Identify which cell holds the provided text, then report its [X, Y] central coordinate. 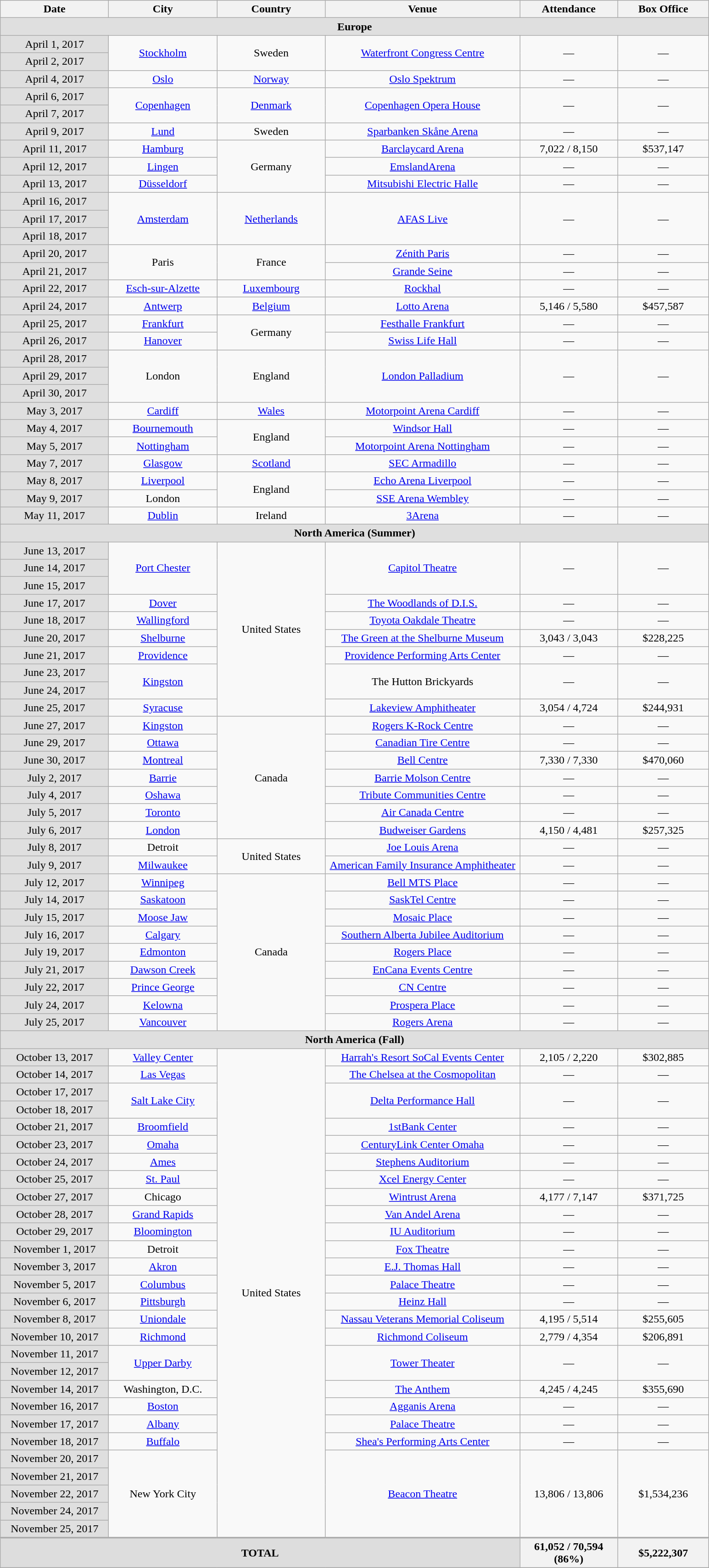
The Hutton Brickyards [423, 681]
London Palladium [423, 376]
October 25, 2017 [55, 1179]
$5,222,307 [664, 1552]
Richmond [163, 1337]
June 24, 2017 [55, 690]
November 5, 2017 [55, 1284]
October 14, 2017 [55, 1075]
$228,225 [664, 638]
May 8, 2017 [55, 480]
Lakeview Amphitheater [423, 708]
Barrie Molson Centre [423, 778]
November 11, 2017 [55, 1354]
4,150 / 4,481 [569, 830]
April 22, 2017 [55, 289]
July 16, 2017 [55, 935]
Oslo Spektrum [423, 79]
Uniondale [163, 1319]
May 3, 2017 [55, 411]
Syracuse [163, 708]
$355,690 [664, 1389]
October 21, 2017 [55, 1127]
Rockhal [423, 289]
Grand Rapids [163, 1214]
June 17, 2017 [55, 603]
Broomfield [163, 1127]
Lingen [163, 166]
13,806 / 13,806 [569, 1494]
Las Vegas [163, 1075]
Shea's Performing Arts Center [423, 1441]
CenturyLink Center Omaha [423, 1144]
Barclaycard Arena [423, 149]
November 1, 2017 [55, 1249]
New York City [163, 1494]
$1,534,236 [664, 1494]
5,146 / 5,580 [569, 306]
Prince George [163, 987]
Prospera Place [423, 1004]
Calgary [163, 935]
October 23, 2017 [55, 1144]
EnCana Events Centre [423, 970]
Düsseldorf [163, 184]
Netherlands [271, 218]
April 26, 2017 [55, 341]
Saskatoon [163, 900]
The Green at the Shelburne Museum [423, 638]
Dublin [163, 516]
Europe [355, 27]
St. Paul [163, 1179]
The Chelsea at the Cosmopolitan [423, 1075]
Mitsubishi Electric Halle [423, 184]
$302,885 [664, 1057]
July 15, 2017 [55, 917]
Dover [163, 603]
The Anthem [423, 1389]
7,022 / 8,150 [569, 149]
Paris [163, 262]
April 2, 2017 [55, 61]
Stephens Auditorium [423, 1162]
Columbus [163, 1284]
April 9, 2017 [55, 131]
April 6, 2017 [55, 96]
October 24, 2017 [55, 1162]
Stockholm [163, 53]
Attendance [569, 9]
June 27, 2017 [55, 725]
$537,147 [664, 149]
June 18, 2017 [55, 620]
Joe Louis Arena [423, 848]
April 7, 2017 [55, 114]
October 18, 2017 [55, 1110]
April 29, 2017 [55, 376]
July 14, 2017 [55, 900]
Lund [163, 131]
4,177 / 7,147 [569, 1197]
November 8, 2017 [55, 1319]
April 24, 2017 [55, 306]
June 30, 2017 [55, 760]
Salt Lake City [163, 1101]
Oslo [163, 79]
Rogers Place [423, 952]
Norway [271, 79]
City [163, 9]
Dawson Creek [163, 970]
Scotland [271, 463]
April 16, 2017 [55, 201]
Box Office [664, 9]
1stBank Center [423, 1127]
Lotto Arena [423, 306]
Valley Center [163, 1057]
Windsor Hall [423, 428]
July 12, 2017 [55, 882]
April 13, 2017 [55, 184]
Mosaic Place [423, 917]
Wales [271, 411]
Copenhagen Opera House [423, 105]
November 10, 2017 [55, 1337]
Toyota Oakdale Theatre [423, 620]
Glasgow [163, 463]
Ireland [271, 516]
Venue [423, 9]
$255,605 [664, 1319]
France [271, 262]
Bell MTS Place [423, 882]
November 16, 2017 [55, 1406]
July 6, 2017 [55, 830]
Belgium [271, 306]
$206,891 [664, 1337]
2,105 / 2,220 [569, 1057]
$470,060 [664, 760]
June 23, 2017 [55, 673]
Toronto [163, 813]
July 25, 2017 [55, 1022]
Akron [163, 1267]
June 14, 2017 [55, 568]
April 18, 2017 [55, 236]
Wallingford [163, 620]
Edmonton [163, 952]
Waterfront Congress Centre [423, 53]
Ames [163, 1162]
Boston [163, 1406]
IU Auditorium [423, 1232]
Motorpoint Arena Cardiff [423, 411]
April 21, 2017 [55, 271]
Omaha [163, 1144]
June 13, 2017 [55, 551]
Grande Seine [423, 271]
Agganis Arena [423, 1406]
Hanover [163, 341]
June 21, 2017 [55, 655]
TOTAL [260, 1552]
Barrie [163, 778]
Providence [163, 655]
April 4, 2017 [55, 79]
November 25, 2017 [55, 1529]
November 3, 2017 [55, 1267]
Frankfurt [163, 324]
Bell Centre [423, 760]
CN Centre [423, 987]
Heinz Hall [423, 1301]
Canadian Tire Centre [423, 742]
Sparbanken Skåne Arena [423, 131]
Motorpoint Arena Nottingham [423, 446]
October 29, 2017 [55, 1232]
Oshawa [163, 795]
July 8, 2017 [55, 848]
April 12, 2017 [55, 166]
April 11, 2017 [55, 149]
June 25, 2017 [55, 708]
Luxembourg [271, 289]
April 30, 2017 [55, 393]
Country [271, 9]
July 21, 2017 [55, 970]
Buffalo [163, 1441]
April 20, 2017 [55, 254]
Liverpool [163, 480]
July 4, 2017 [55, 795]
4,245 / 4,245 [569, 1389]
4,195 / 5,514 [569, 1319]
May 5, 2017 [55, 446]
July 9, 2017 [55, 865]
May 11, 2017 [55, 516]
Budweiser Gardens [423, 830]
Bournemouth [163, 428]
Capitol Theatre [423, 568]
Bloomington [163, 1232]
SEC Armadillo [423, 463]
$257,325 [664, 830]
Nottingham [163, 446]
$371,725 [664, 1197]
Albany [163, 1424]
Upper Darby [163, 1363]
May 4, 2017 [55, 428]
June 29, 2017 [55, 742]
3Arena [423, 516]
Festhalle Frankfurt [423, 324]
November 20, 2017 [55, 1459]
May 9, 2017 [55, 498]
Xcel Energy Center [423, 1179]
Denmark [271, 105]
Chicago [163, 1197]
North America (Summer) [355, 533]
Delta Performance Hall [423, 1101]
Moose Jaw [163, 917]
November 21, 2017 [55, 1476]
Van Andel Arena [423, 1214]
October 27, 2017 [55, 1197]
2,779 / 4,354 [569, 1337]
Zénith Paris [423, 254]
Tower Theater [423, 1363]
Antwerp [163, 306]
November 6, 2017 [55, 1301]
E.J. Thomas Hall [423, 1267]
SSE Arena Wembley [423, 498]
November 14, 2017 [55, 1389]
Shelburne [163, 638]
Washington, D.C. [163, 1389]
Cardiff [163, 411]
Tribute Communities Centre [423, 795]
May 7, 2017 [55, 463]
Milwaukee [163, 865]
Harrah's Resort SoCal Events Center [423, 1057]
July 22, 2017 [55, 987]
Rogers K-Rock Centre [423, 725]
Kelowna [163, 1004]
American Family Insurance Amphitheater [423, 865]
Montreal [163, 760]
Echo Arena Liverpool [423, 480]
Copenhagen [163, 105]
November 12, 2017 [55, 1372]
Hamburg [163, 149]
Air Canada Centre [423, 813]
Fox Theatre [423, 1249]
November 24, 2017 [55, 1511]
October 17, 2017 [55, 1092]
July 5, 2017 [55, 813]
April 25, 2017 [55, 324]
Rogers Arena [423, 1022]
Swiss Life Hall [423, 341]
3,043 / 3,043 [569, 638]
SaskTel Centre [423, 900]
November 17, 2017 [55, 1424]
November 18, 2017 [55, 1441]
July 2, 2017 [55, 778]
Richmond Coliseum [423, 1337]
Wintrust Arena [423, 1197]
The Woodlands of D.I.S. [423, 603]
Providence Performing Arts Center [423, 655]
Nassau Veterans Memorial Coliseum [423, 1319]
Pittsburgh [163, 1301]
Winnipeg [163, 882]
Vancouver [163, 1022]
Date [55, 9]
June 20, 2017 [55, 638]
April 17, 2017 [55, 219]
Ottawa [163, 742]
Southern Alberta Jubilee Auditorium [423, 935]
July 19, 2017 [55, 952]
7,330 / 7,330 [569, 760]
October 13, 2017 [55, 1057]
$244,931 [664, 708]
Esch-sur-Alzette [163, 289]
Amsterdam [163, 218]
Port Chester [163, 568]
AFAS Live [423, 218]
3,054 / 4,724 [569, 708]
April 1, 2017 [55, 44]
EmslandArena [423, 166]
61,052 / 70,594 (86%) [569, 1552]
North America (Fall) [355, 1039]
Beacon Theatre [423, 1494]
April 28, 2017 [55, 358]
June 15, 2017 [55, 586]
October 28, 2017 [55, 1214]
July 24, 2017 [55, 1004]
$457,587 [664, 306]
November 22, 2017 [55, 1494]
